For the text-containing cell, return its midpoint in [x, y] coordinate format. 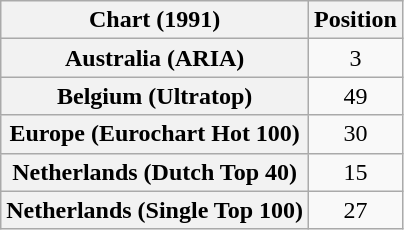
3 [356, 58]
Netherlands (Dutch Top 40) [155, 172]
Position [356, 20]
Europe (Eurochart Hot 100) [155, 134]
Chart (1991) [155, 20]
15 [356, 172]
Netherlands (Single Top 100) [155, 210]
49 [356, 96]
Belgium (Ultratop) [155, 96]
Australia (ARIA) [155, 58]
27 [356, 210]
30 [356, 134]
